Capture the cell that displays the provided text and extract its (X, Y) central coordinate. 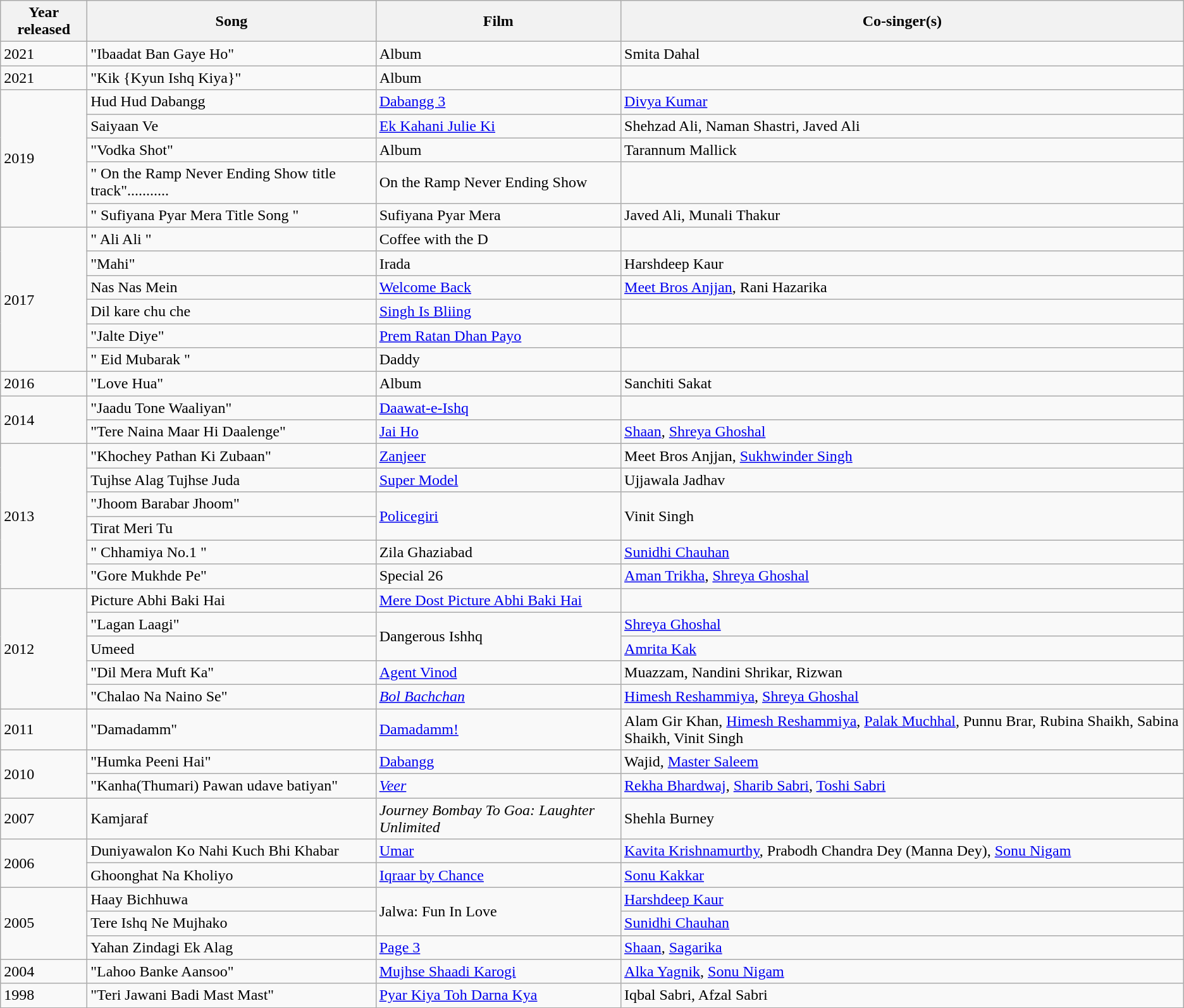
Javed Ali, Munali Thakur (903, 215)
" On the Ramp Never Ending Show title track"........... (231, 182)
2019 (44, 158)
Policegiri (498, 516)
"Ibaadat Ban Gaye Ho" (231, 54)
2016 (44, 384)
Welcome Back (498, 287)
Singh Is Bliing (498, 311)
Meet Bros Anjjan, Sukhwinder Singh (903, 456)
"Jaadu Tone Waaliyan" (231, 408)
"Damadamm" (231, 728)
Song (231, 22)
"Jalte Diye" (231, 336)
"Mahi" (231, 263)
Iqraar by Chance (498, 875)
2004 (44, 971)
" Ali Ali " (231, 239)
Jai Ho (498, 432)
Pyar Kiya Toh Darna Kya (498, 995)
"Kanha(Thumari) Pawan udave batiyan" (231, 786)
2010 (44, 774)
Daddy (498, 360)
Journey Bombay To Goa: Laughter Unlimited (498, 818)
Picture Abhi Baki Hai (231, 600)
Ujjawala Jadhav (903, 480)
Kamjaraf (231, 818)
2012 (44, 648)
" Eid Mubarak " (231, 360)
"Khochey Pathan Ki Zubaan" (231, 456)
Shehzad Ali, Naman Shastri, Javed Ali (903, 126)
"Jhoom Barabar Jhoom" (231, 504)
Year released (44, 22)
"Vodka Shot" (231, 150)
Duniyawalon Ko Nahi Kuch Bhi Khabar (231, 851)
Dabangg (498, 762)
Ek Kahani Julie Ki (498, 126)
Tere Ishq Ne Mujhako (231, 923)
Wajid, Master Saleem (903, 762)
"Chalao Na Naino Se" (231, 696)
2007 (44, 818)
Sonu Kakkar (903, 875)
Daawat-e-Ishq (498, 408)
Film (498, 22)
Page 3 (498, 947)
Yahan Zindagi Ek Alag (231, 947)
"Dil Mera Muft Ka" (231, 672)
On the Ramp Never Ending Show (498, 182)
Coffee with the D (498, 239)
Shaan, Sagarika (903, 947)
Amrita Kak (903, 648)
Shaan, Shreya Ghoshal (903, 432)
Dangerous Ishhq (498, 636)
"Love Hua" (231, 384)
Kavita Krishnamurthy, Prabodh Chandra Dey (Manna Dey), Sonu Nigam (903, 851)
"Kik {Kyun Ishq Kiya}" (231, 78)
Meet Bros Anjjan, Rani Hazarika (903, 287)
Umar (498, 851)
Damadamm! (498, 728)
" Chhamiya No.1 " (231, 552)
Sanchiti Sakat (903, 384)
Ghoonghat Na Kholiyo (231, 875)
"Gore Mukhde Pe" (231, 576)
Agent Vinod (498, 672)
Aman Trikha, Shreya Ghoshal (903, 576)
Jalwa: Fun In Love (498, 911)
Veer (498, 786)
Mujhse Shaadi Karogi (498, 971)
2013 (44, 516)
2017 (44, 299)
Rekha Bhardwaj, Sharib Sabri, Toshi Sabri (903, 786)
Umeed (231, 648)
Special 26 (498, 576)
"Teri Jawani Badi Mast Mast" (231, 995)
"Lagan Laagi" (231, 624)
Tujhse Alag Tujhse Juda (231, 480)
"Lahoo Banke Aansoo" (231, 971)
"Humka Peeni Hai" (231, 762)
" Sufiyana Pyar Mera Title Song " (231, 215)
Bol Bachchan (498, 696)
Saiyaan Ve (231, 126)
Vinit Singh (903, 516)
Muazzam, Nandini Shrikar, Rizwan (903, 672)
Zila Ghaziabad (498, 552)
Super Model (498, 480)
Alka Yagnik, Sonu Nigam (903, 971)
Haay Bichhuwa (231, 899)
Shreya Ghoshal (903, 624)
Alam Gir Khan, Himesh Reshammiya, Palak Muchhal, Punnu Brar, Rubina Shaikh, Sabina Shaikh, Vinit Singh (903, 728)
Irada (498, 263)
Dabangg 3 (498, 102)
Shehla Burney (903, 818)
1998 (44, 995)
"Tere Naina Maar Hi Daalenge" (231, 432)
Nas Nas Mein (231, 287)
Himesh Reshammiya, Shreya Ghoshal (903, 696)
2011 (44, 728)
Sufiyana Pyar Mera (498, 215)
Hud Hud Dabangg (231, 102)
Zanjeer (498, 456)
Co-singer(s) (903, 22)
Mere Dost Picture Abhi Baki Hai (498, 600)
Smita Dahal (903, 54)
Tirat Meri Tu (231, 528)
2014 (44, 420)
Prem Ratan Dhan Payo (498, 336)
Divya Kumar (903, 102)
2006 (44, 863)
2005 (44, 923)
Iqbal Sabri, Afzal Sabri (903, 995)
Tarannum Mallick (903, 150)
Dil kare chu che (231, 311)
